Search for the cell housing the specified text and yield its (X, Y) center coordinate. 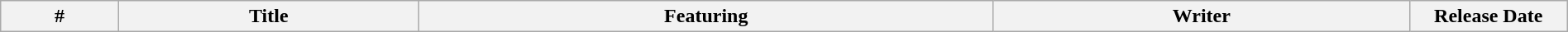
# (60, 16)
Featuring (706, 16)
Title (268, 16)
Writer (1201, 16)
Release Date (1489, 16)
